Scan for the cell matching the given text and deliver its (X, Y) coordinate at center. 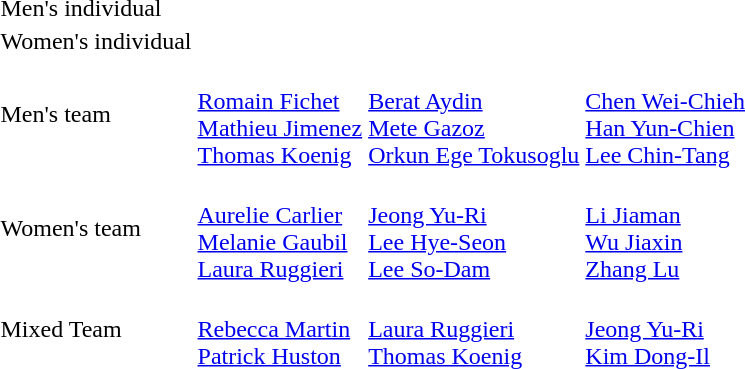
Romain FichetMathieu JimenezThomas Koenig (280, 114)
Jeong Yu-RiLee Hye-SeonLee So-Dam (474, 228)
Aurelie CarlierMelanie GaubilLaura Ruggieri (280, 228)
Berat AydinMete GazozOrkun Ege Tokusoglu (474, 114)
